Return the (x, y) coordinate for the center point of the cell that contains the specified text.  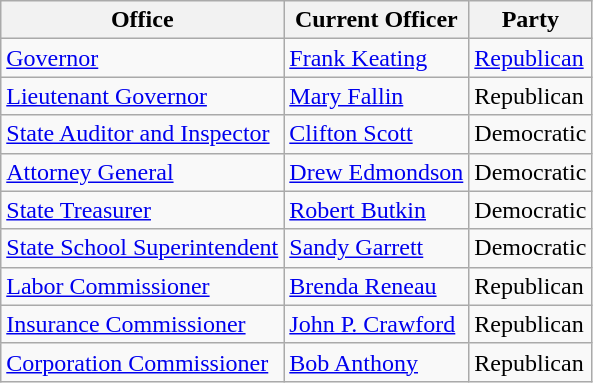
Labor Commissioner (142, 286)
Mary Fallin (376, 96)
Clifton Scott (376, 134)
Brenda Reneau (376, 286)
Party (530, 20)
Corporation Commissioner (142, 362)
Frank Keating (376, 58)
Attorney General (142, 172)
Current Officer (376, 20)
Lieutenant Governor (142, 96)
State Treasurer (142, 210)
State Auditor and Inspector (142, 134)
Governor (142, 58)
Robert Butkin (376, 210)
John P. Crawford (376, 324)
State School Superintendent (142, 248)
Insurance Commissioner (142, 324)
Bob Anthony (376, 362)
Sandy Garrett (376, 248)
Office (142, 20)
Drew Edmondson (376, 172)
